Pinpoint the cell where the given text exists, returning its [x, y] midpoint coordinate. 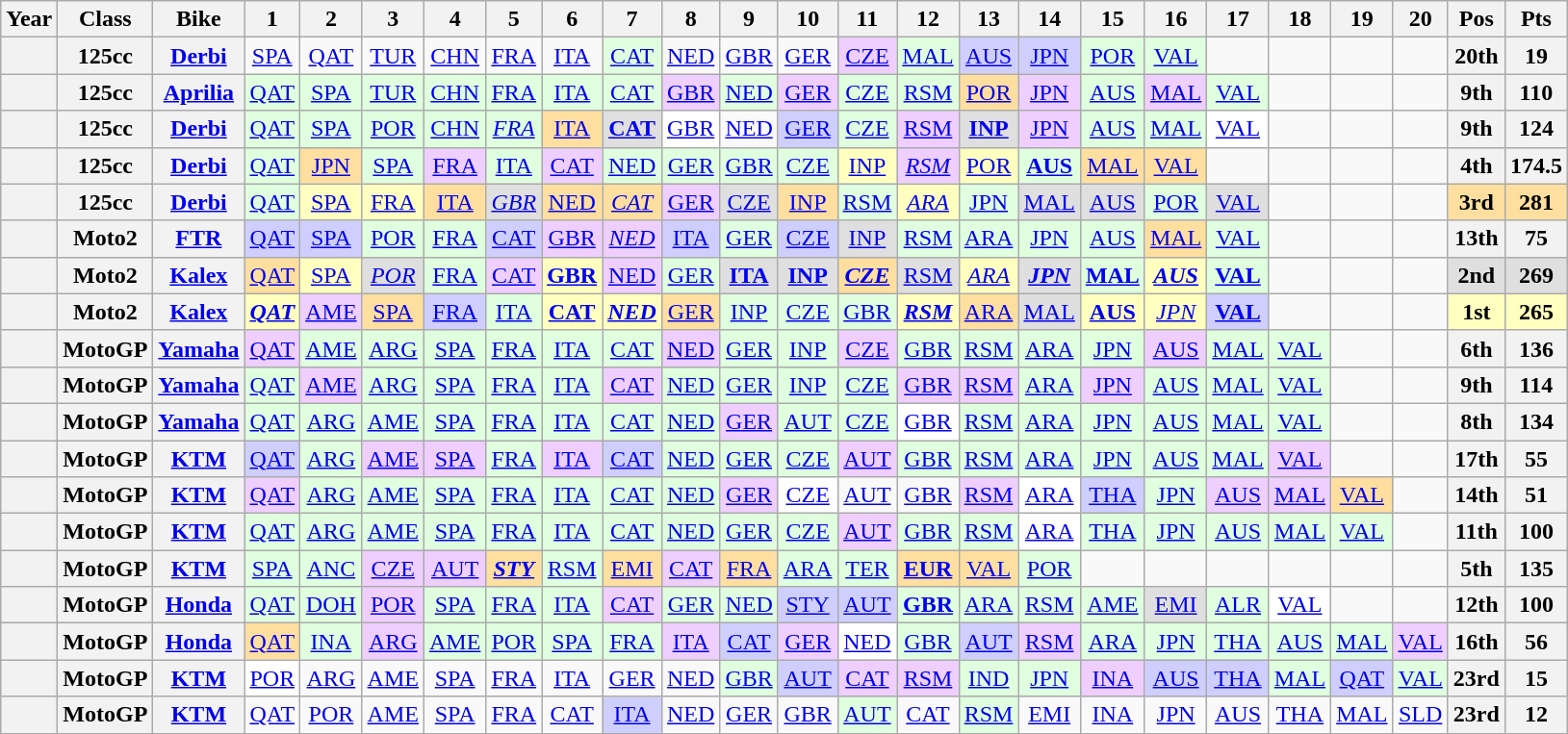
16th [1477, 642]
3rd [1477, 202]
51 [1536, 495]
13 [989, 19]
136 [1536, 348]
134 [1536, 421]
8th [1477, 421]
9 [749, 19]
14 [1049, 19]
DOH [331, 605]
110 [1536, 92]
124 [1536, 129]
135 [1536, 569]
8 [690, 19]
ALR [1238, 605]
265 [1536, 312]
TER [867, 569]
5 [514, 19]
11th [1477, 532]
2 [331, 19]
6 [572, 19]
EUR [928, 569]
3 [393, 19]
16 [1175, 19]
20 [1421, 19]
13th [1477, 239]
17th [1477, 459]
Bike [198, 19]
20th [1477, 56]
Pos [1477, 19]
1 [272, 19]
114 [1536, 385]
10 [808, 19]
17 [1238, 19]
SLD [1421, 715]
11 [867, 19]
4th [1477, 165]
12th [1477, 605]
14th [1477, 495]
75 [1536, 239]
ANC [331, 569]
56 [1536, 642]
18 [1299, 19]
Pts [1536, 19]
Year [29, 19]
55 [1536, 459]
IND [989, 678]
7 [632, 19]
174.5 [1536, 165]
FTR [198, 239]
2nd [1477, 275]
4 [454, 19]
281 [1536, 202]
Aprilia [198, 92]
Class [106, 19]
1st [1477, 312]
269 [1536, 275]
5th [1477, 569]
6th [1477, 348]
